Return the [X, Y] coordinate for the center point of the cell that contains the specified text.  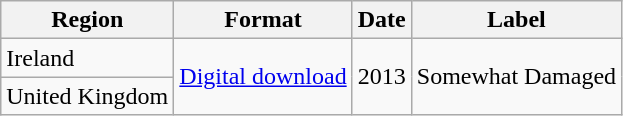
Region [88, 20]
Label [516, 20]
2013 [382, 77]
Date [382, 20]
Ireland [88, 58]
Digital download [263, 77]
Format [263, 20]
United Kingdom [88, 96]
Somewhat Damaged [516, 77]
